Pinpoint the cell where the given text exists, returning its [x, y] midpoint coordinate. 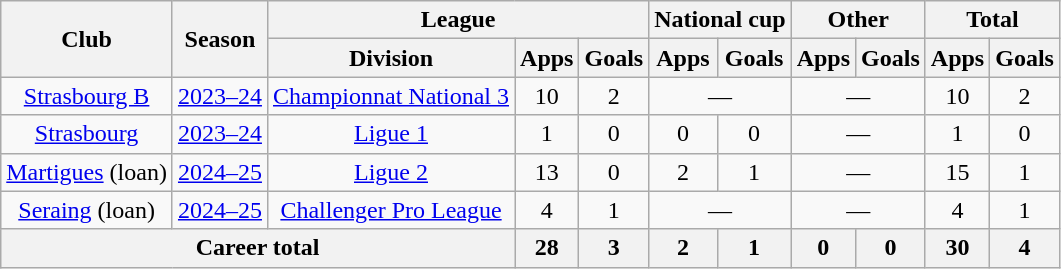
30 [957, 248]
Championnat National 3 [390, 96]
Challenger Pro League [390, 210]
League [458, 20]
National cup [720, 20]
Ligue 2 [390, 172]
Ligue 1 [390, 134]
Season [220, 39]
3 [614, 248]
Martigues (loan) [87, 172]
13 [547, 172]
Seraing (loan) [87, 210]
Club [87, 39]
Strasbourg [87, 134]
Career total [258, 248]
Strasbourg B [87, 96]
15 [957, 172]
28 [547, 248]
Division [390, 58]
Other [858, 20]
Total [992, 20]
